Determine the (x, y) coordinate at the center of the cell enclosing the given text.  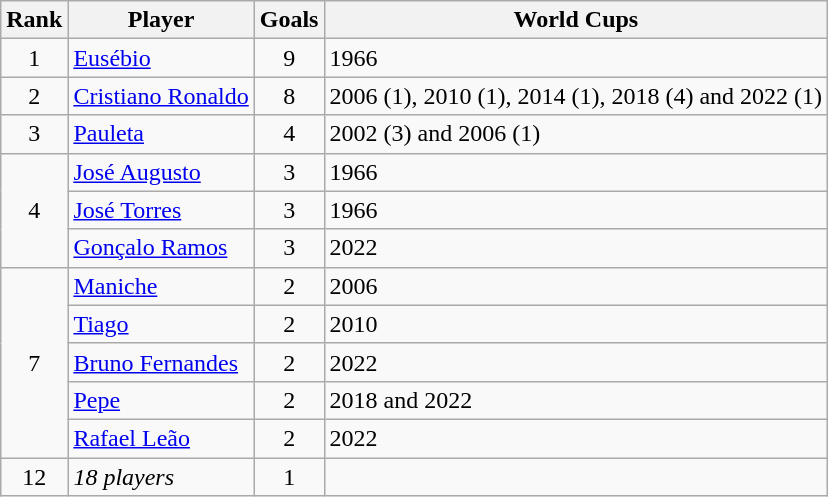
Player (161, 20)
Goals (289, 20)
2018 and 2022 (576, 400)
12 (34, 477)
World Cups (576, 20)
2006 (1), 2010 (1), 2014 (1), 2018 (4) and 2022 (1) (576, 96)
9 (289, 58)
18 players (161, 477)
2002 (3) and 2006 (1) (576, 134)
José Torres (161, 210)
José Augusto (161, 172)
2010 (576, 324)
Pauleta (161, 134)
8 (289, 96)
Bruno Fernandes (161, 362)
Gonçalo Ramos (161, 248)
Cristiano Ronaldo (161, 96)
Rafael Leão (161, 438)
7 (34, 362)
Maniche (161, 286)
Pepe (161, 400)
2006 (576, 286)
Tiago (161, 324)
Rank (34, 20)
Eusébio (161, 58)
